Scan for the cell matching the given text and deliver its (x, y) coordinate at center. 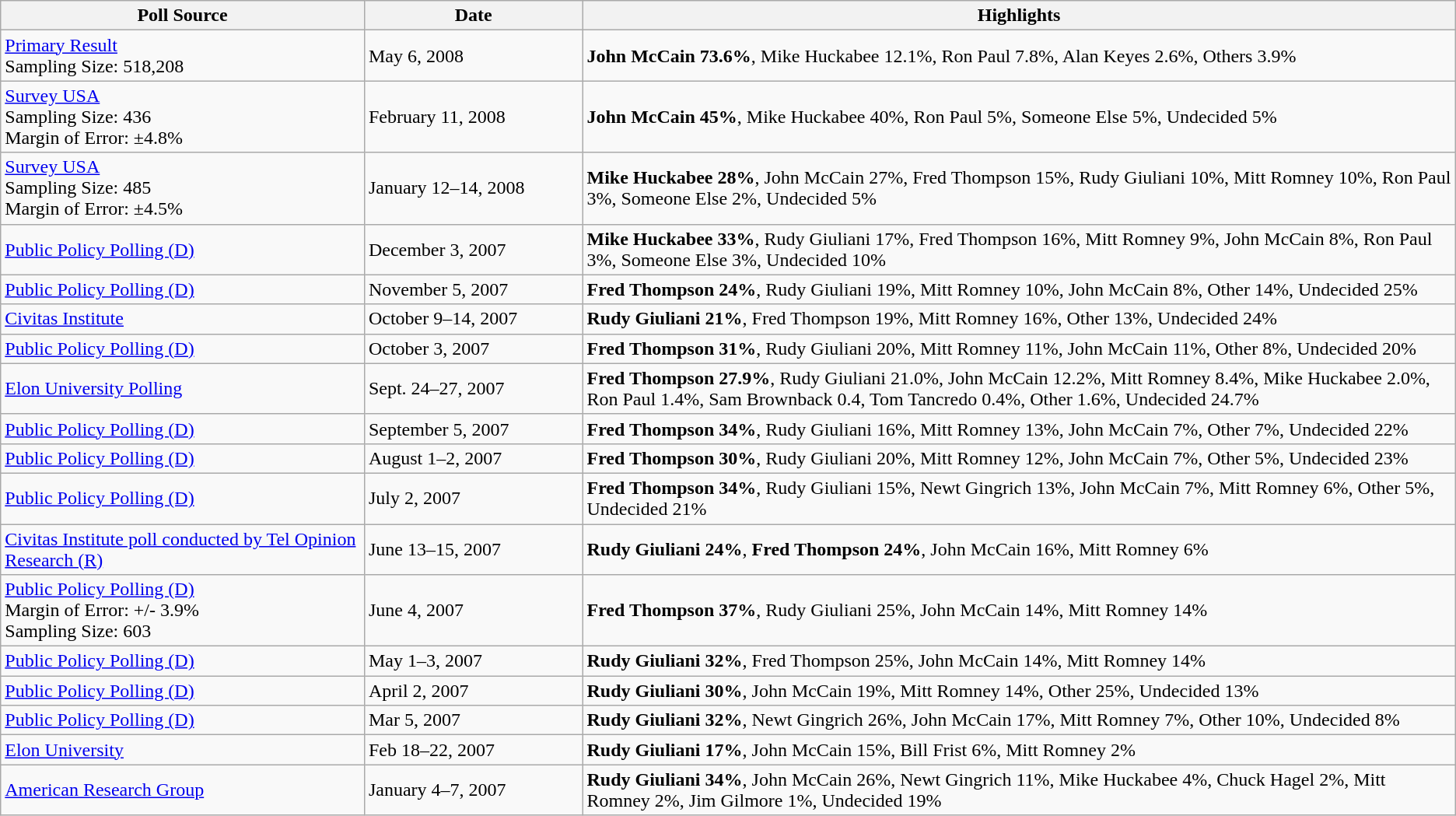
November 5, 2007 (473, 289)
May 6, 2008 (473, 56)
Primary ResultSampling Size: 518,208 (183, 56)
Sept. 24–27, 2007 (473, 389)
Date (473, 16)
September 5, 2007 (473, 429)
January 12–14, 2008 (473, 188)
June 13–15, 2007 (473, 549)
August 1–2, 2007 (473, 458)
Rudy Giuliani 24%, Fred Thompson 24%, John McCain 16%, Mitt Romney 6% (1019, 549)
December 3, 2007 (473, 249)
Public Policy Polling (D)Margin of Error: +/- 3.9% Sampling Size: 603 (183, 611)
October 3, 2007 (473, 348)
Rudy Giuliani 21%, Fred Thompson 19%, Mitt Romney 16%, Other 13%, Undecided 24% (1019, 319)
Fred Thompson 37%, Rudy Giuliani 25%, John McCain 14%, Mitt Romney 14% (1019, 611)
Survey USASampling Size: 485 Margin of Error: ±4.5% (183, 188)
Rudy Giuliani 17%, John McCain 15%, Bill Frist 6%, Mitt Romney 2% (1019, 750)
Rudy Giuliani 34%, John McCain 26%, Newt Gingrich 11%, Mike Huckabee 4%, Chuck Hagel 2%, Mitt Romney 2%, Jim Gilmore 1%, Undecided 19% (1019, 790)
Mike Huckabee 28%, John McCain 27%, Fred Thompson 15%, Rudy Giuliani 10%, Mitt Romney 10%, Ron Paul 3%, Someone Else 2%, Undecided 5% (1019, 188)
Survey USASampling Size: 436 Margin of Error: ±4.8% (183, 117)
Fred Thompson 34%, Rudy Giuliani 16%, Mitt Romney 13%, John McCain 7%, Other 7%, Undecided 22% (1019, 429)
Civitas Institute poll conducted by Tel Opinion Research (R) (183, 549)
Fred Thompson 24%, Rudy Giuliani 19%, Mitt Romney 10%, John McCain 8%, Other 14%, Undecided 25% (1019, 289)
American Research Group (183, 790)
June 4, 2007 (473, 611)
Elon University Polling (183, 389)
Rudy Giuliani 32%, Newt Gingrich 26%, John McCain 17%, Mitt Romney 7%, Other 10%, Undecided 8% (1019, 720)
John McCain 45%, Mike Huckabee 40%, Ron Paul 5%, Someone Else 5%, Undecided 5% (1019, 117)
July 2, 2007 (473, 498)
October 9–14, 2007 (473, 319)
Rudy Giuliani 32%, Fred Thompson 25%, John McCain 14%, Mitt Romney 14% (1019, 661)
January 4–7, 2007 (473, 790)
Rudy Giuliani 30%, John McCain 19%, Mitt Romney 14%, Other 25%, Undecided 13% (1019, 691)
Fred Thompson 34%, Rudy Giuliani 15%, Newt Gingrich 13%, John McCain 7%, Mitt Romney 6%, Other 5%, Undecided 21% (1019, 498)
February 11, 2008 (473, 117)
Mar 5, 2007 (473, 720)
Mike Huckabee 33%, Rudy Giuliani 17%, Fred Thompson 16%, Mitt Romney 9%, John McCain 8%, Ron Paul 3%, Someone Else 3%, Undecided 10% (1019, 249)
Civitas Institute (183, 319)
Poll Source (183, 16)
Feb 18–22, 2007 (473, 750)
April 2, 2007 (473, 691)
Highlights (1019, 16)
Fred Thompson 30%, Rudy Giuliani 20%, Mitt Romney 12%, John McCain 7%, Other 5%, Undecided 23% (1019, 458)
Elon University (183, 750)
Fred Thompson 31%, Rudy Giuliani 20%, Mitt Romney 11%, John McCain 11%, Other 8%, Undecided 20% (1019, 348)
May 1–3, 2007 (473, 661)
John McCain 73.6%, Mike Huckabee 12.1%, Ron Paul 7.8%, Alan Keyes 2.6%, Others 3.9% (1019, 56)
